Output the [x, y] coordinate of the center of the cell containing the given text.  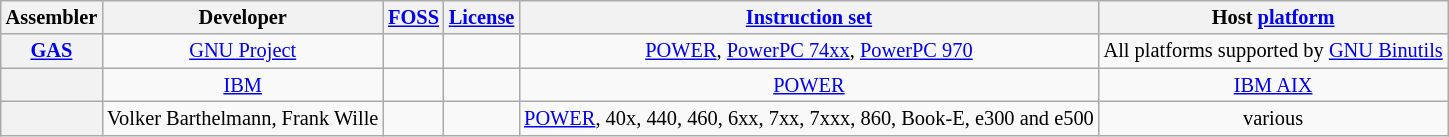
All platforms supported by GNU Binutils [1274, 51]
GAS [52, 51]
Host platform [1274, 17]
IBM [242, 85]
FOSS [414, 17]
Developer [242, 17]
various [1274, 118]
Assembler [52, 17]
POWER [808, 85]
Volker Barthelmann, Frank Wille [242, 118]
POWER, 40x, 440, 460, 6xx, 7xx, 7xxx, 860, Book-E, e300 and e500 [808, 118]
GNU Project [242, 51]
IBM AIX [1274, 85]
POWER, PowerPC 74xx, PowerPC 970 [808, 51]
License [482, 17]
Instruction set [808, 17]
